Find where the given text appears and provide that cell's center as [X, Y] coordinate. 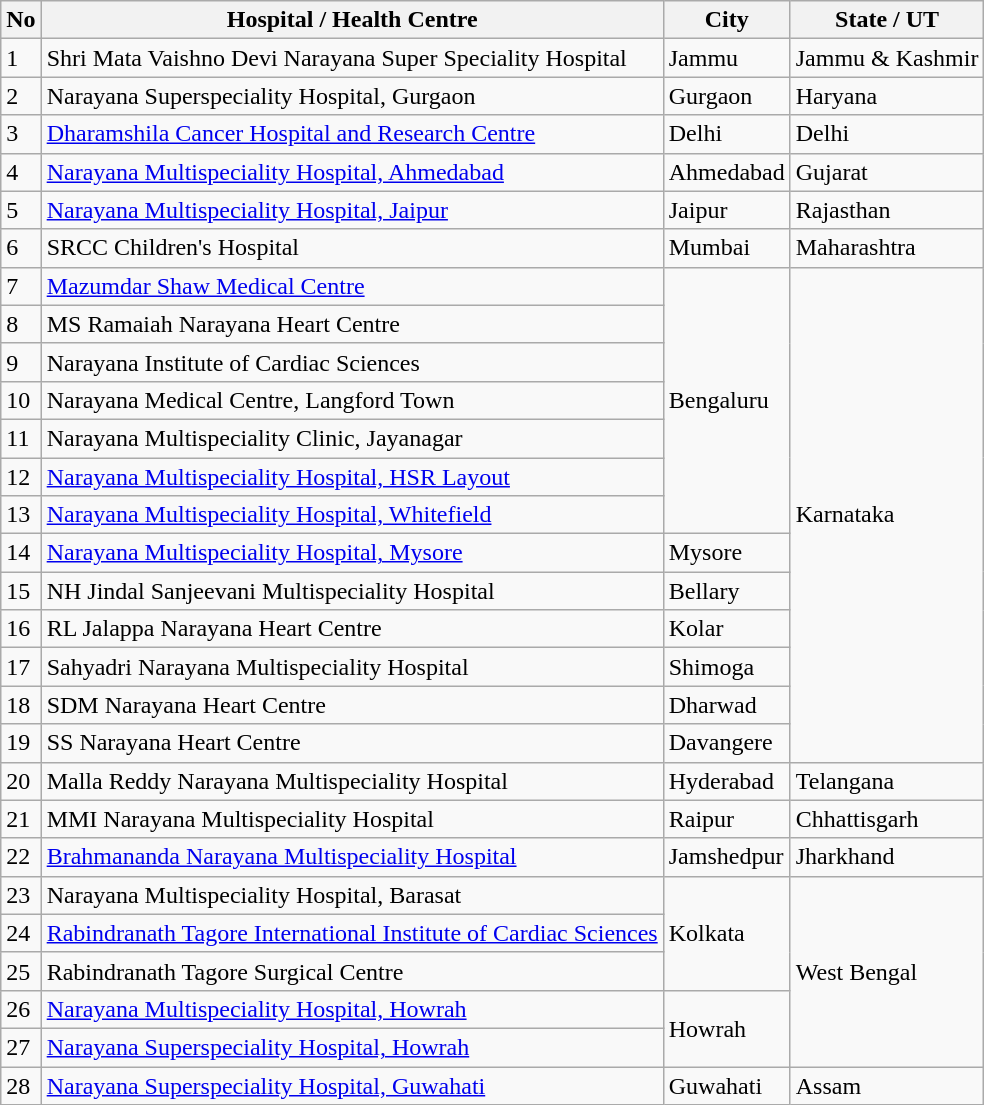
Chhattisgarh [887, 819]
MS Ramaiah Narayana Heart Centre [352, 324]
SRCC Children's Hospital [352, 248]
18 [21, 705]
Narayana Multispeciality Clinic, Jayanagar [352, 438]
Narayana Superspeciality Hospital, Howrah [352, 1047]
NH Jindal Sanjeevani Multispeciality Hospital [352, 591]
MMI Narayana Multispeciality Hospital [352, 819]
Ahmedabad [726, 172]
Brahmananda Narayana Multispeciality Hospital [352, 857]
West Bengal [887, 971]
Jammu & Kashmir [887, 58]
9 [21, 362]
1 [21, 58]
Telangana [887, 781]
Gurgaon [726, 96]
Malla Reddy Narayana Multispeciality Hospital [352, 781]
7 [21, 286]
Maharashtra [887, 248]
SDM Narayana Heart Centre [352, 705]
Narayana Superspeciality Hospital, Guwahati [352, 1085]
Bellary [726, 591]
8 [21, 324]
Narayana Medical Centre, Langford Town [352, 400]
Rajasthan [887, 210]
SS Narayana Heart Centre [352, 743]
Narayana Multispeciality Hospital, Whitefield [352, 515]
Mysore [726, 553]
Narayana Multispeciality Hospital, Howrah [352, 1009]
Mumbai [726, 248]
Haryana [887, 96]
Raipur [726, 819]
22 [21, 857]
Jamshedpur [726, 857]
Kolkata [726, 933]
21 [21, 819]
13 [21, 515]
Bengaluru [726, 400]
Howrah [726, 1028]
6 [21, 248]
Hospital / Health Centre [352, 20]
Davangere [726, 743]
Dharwad [726, 705]
Jharkhand [887, 857]
2 [21, 96]
RL Jalappa Narayana Heart Centre [352, 629]
12 [21, 477]
11 [21, 438]
Narayana Multispeciality Hospital, Jaipur [352, 210]
Rabindranath Tagore International Institute of Cardiac Sciences [352, 933]
Mazumdar Shaw Medical Centre [352, 286]
16 [21, 629]
Guwahati [726, 1085]
14 [21, 553]
28 [21, 1085]
Shimoga [726, 667]
Karnataka [887, 514]
Narayana Multispeciality Hospital, Barasat [352, 895]
State / UT [887, 20]
26 [21, 1009]
17 [21, 667]
20 [21, 781]
Sahyadri Narayana Multispeciality Hospital [352, 667]
Assam [887, 1085]
Shri Mata Vaishno Devi Narayana Super Speciality Hospital [352, 58]
Hyderabad [726, 781]
Kolar [726, 629]
Narayana Institute of Cardiac Sciences [352, 362]
27 [21, 1047]
4 [21, 172]
Gujarat [887, 172]
Narayana Superspeciality Hospital, Gurgaon [352, 96]
25 [21, 971]
Narayana Multispeciality Hospital, Ahmedabad [352, 172]
Narayana Multispeciality Hospital, Mysore [352, 553]
19 [21, 743]
24 [21, 933]
23 [21, 895]
Narayana Multispeciality Hospital, HSR Layout [352, 477]
3 [21, 134]
10 [21, 400]
Jammu [726, 58]
5 [21, 210]
Rabindranath Tagore Surgical Centre [352, 971]
No [21, 20]
15 [21, 591]
Jaipur [726, 210]
City [726, 20]
Dharamshila Cancer Hospital and Research Centre [352, 134]
